From the cell containing the given text, extract its center point as (X, Y) coordinate. 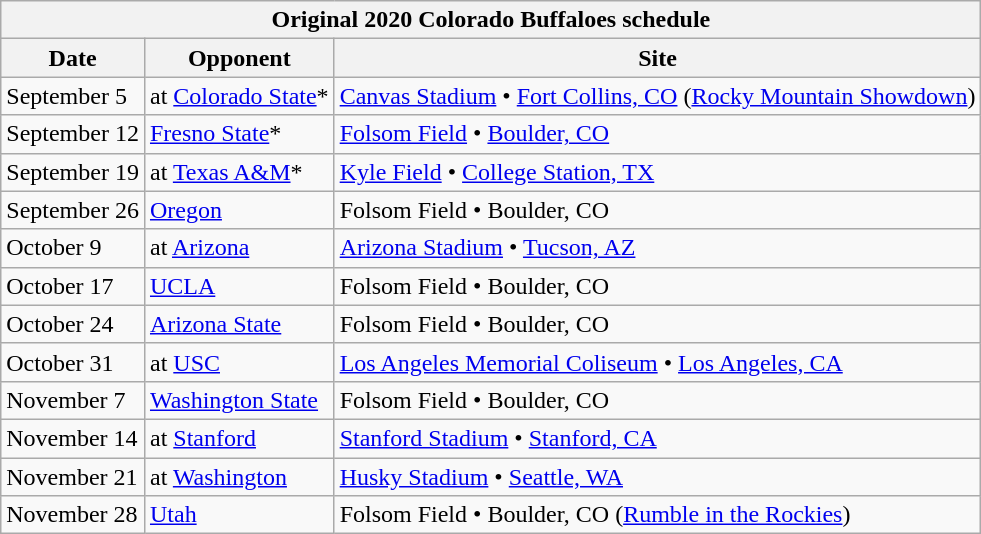
Kyle Field • College Station, TX (658, 172)
November 28 (73, 515)
November 7 (73, 400)
Fresno State* (239, 134)
UCLA (239, 286)
at Colorado State* (239, 96)
October 9 (73, 248)
at Texas A&M* (239, 172)
October 24 (73, 324)
Washington State (239, 400)
Los Angeles Memorial Coliseum • Los Angeles, CA (658, 362)
October 17 (73, 286)
Original 2020 Colorado Buffaloes schedule (491, 20)
Date (73, 58)
at Washington (239, 477)
November 14 (73, 438)
Stanford Stadium • Stanford, CA (658, 438)
at USC (239, 362)
September 5 (73, 96)
Canvas Stadium • Fort Collins, CO (Rocky Mountain Showdown) (658, 96)
October 31 (73, 362)
September 19 (73, 172)
November 21 (73, 477)
Husky Stadium • Seattle, WA (658, 477)
Arizona State (239, 324)
Utah (239, 515)
September 12 (73, 134)
Folsom Field • Boulder, CO (Rumble in the Rockies) (658, 515)
Site (658, 58)
Arizona Stadium • Tucson, AZ (658, 248)
at Stanford (239, 438)
Oregon (239, 210)
September 26 (73, 210)
Opponent (239, 58)
at Arizona (239, 248)
